From the cell containing the given text, extract its center point as [X, Y] coordinate. 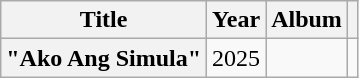
Title [104, 20]
"Ako Ang Simula" [104, 58]
2025 [236, 58]
Year [236, 20]
Album [307, 20]
